Search for the cell housing the specified text and yield its [x, y] center coordinate. 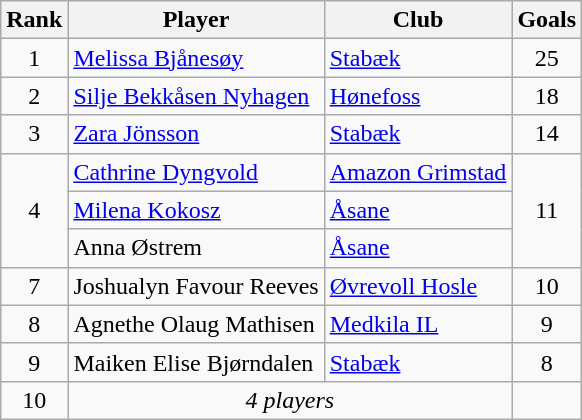
Anna Østrem [196, 248]
Cathrine Dyngvold [196, 172]
Hønefoss [418, 96]
Joshualyn Favour Reeves [196, 286]
25 [547, 58]
2 [34, 96]
Medkila IL [418, 324]
7 [34, 286]
3 [34, 134]
Øvrevoll Hosle [418, 286]
Amazon Grimstad [418, 172]
Maiken Elise Bjørndalen [196, 362]
4 [34, 210]
Rank [34, 20]
1 [34, 58]
Club [418, 20]
11 [547, 210]
Player [196, 20]
14 [547, 134]
18 [547, 96]
Agnethe Olaug Mathisen [196, 324]
Zara Jönsson [196, 134]
Silje Bekkåsen Nyhagen [196, 96]
Melissa Bjånesøy [196, 58]
Milena Kokosz [196, 210]
4 players [290, 400]
Goals [547, 20]
